Determine the [X, Y] coordinate at the center of the cell enclosing the given text.  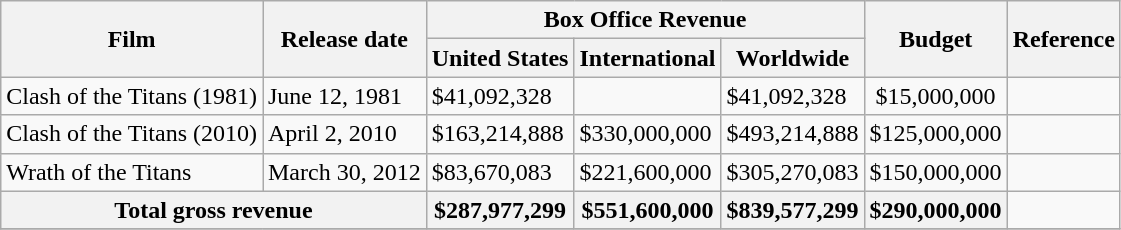
Total gross revenue [214, 210]
March 30, 2012 [344, 172]
United States [500, 58]
Clash of the Titans (2010) [132, 134]
$15,000,000 [936, 96]
International [648, 58]
$150,000,000 [936, 172]
Wrath of the Titans [132, 172]
June 12, 1981 [344, 96]
$287,977,299 [500, 210]
$305,270,083 [792, 172]
$83,670,083 [500, 172]
$493,214,888 [792, 134]
$290,000,000 [936, 210]
Box Office Revenue [645, 20]
Reference [1064, 39]
Release date [344, 39]
Worldwide [792, 58]
$125,000,000 [936, 134]
$163,214,888 [500, 134]
April 2, 2010 [344, 134]
$221,600,000 [648, 172]
$839,577,299 [792, 210]
Budget [936, 39]
Clash of the Titans (1981) [132, 96]
$330,000,000 [648, 134]
Film [132, 39]
$551,600,000 [648, 210]
